Return the (x, y) coordinate for the center point of the cell that contains the specified text.  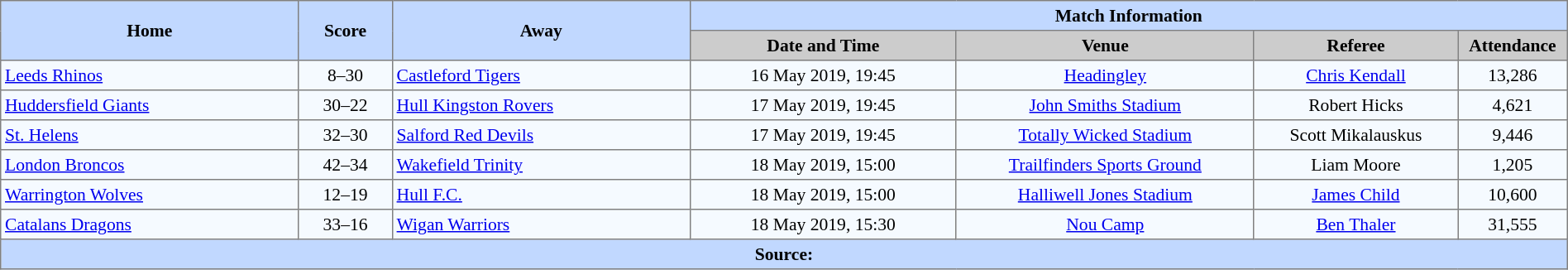
Leeds Rhinos (150, 75)
32–30 (346, 135)
Chris Kendall (1355, 75)
Match Information (1128, 16)
Salford Red Devils (541, 135)
Wakefield Trinity (541, 165)
Hull F.C. (541, 195)
London Broncos (150, 165)
Castleford Tigers (541, 75)
1,205 (1513, 165)
Away (541, 31)
Totally Wicked Stadium (1105, 135)
John Smiths Stadium (1105, 105)
42–34 (346, 165)
9,446 (1513, 135)
Referee (1355, 46)
Attendance (1513, 46)
Home (150, 31)
10,600 (1513, 195)
Source: (784, 254)
Huddersfield Giants (150, 105)
Nou Camp (1105, 224)
12–19 (346, 195)
30–22 (346, 105)
33–16 (346, 224)
Halliwell Jones Stadium (1105, 195)
Score (346, 31)
18 May 2019, 15:30 (823, 224)
Headingley (1105, 75)
Warrington Wolves (150, 195)
Date and Time (823, 46)
Venue (1105, 46)
Wigan Warriors (541, 224)
James Child (1355, 195)
16 May 2019, 19:45 (823, 75)
4,621 (1513, 105)
8–30 (346, 75)
St. Helens (150, 135)
31,555 (1513, 224)
13,286 (1513, 75)
Catalans Dragons (150, 224)
Scott Mikalauskus (1355, 135)
Hull Kingston Rovers (541, 105)
Robert Hicks (1355, 105)
Trailfinders Sports Ground (1105, 165)
Ben Thaler (1355, 224)
Liam Moore (1355, 165)
